Search for the cell housing the specified text and yield its [X, Y] center coordinate. 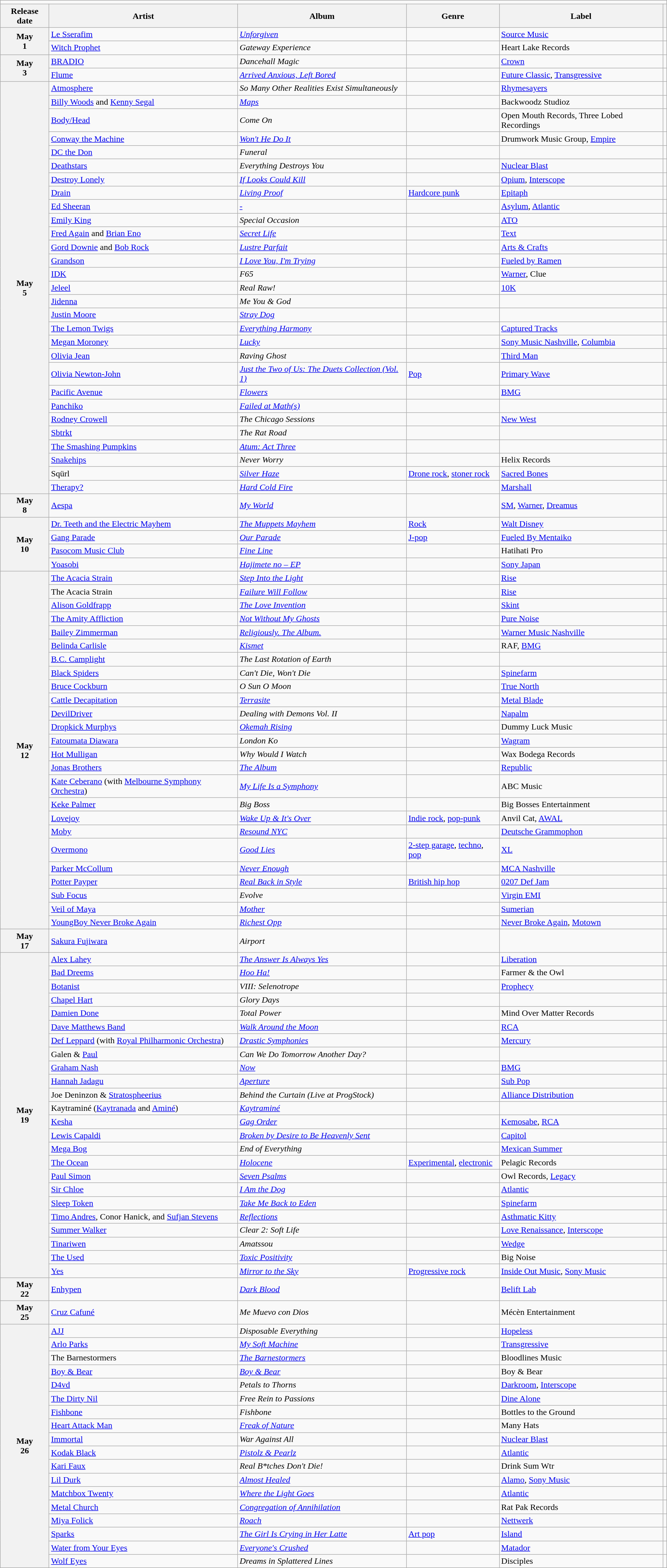
Marshall [581, 487]
Belift Lab [581, 1289]
Open Mouth Records, Three Lobed Recordings [581, 120]
Experimental, electronic [453, 1162]
Future Classic, Transgressive [581, 75]
Atum: Act Three [322, 446]
The Rat Road [322, 433]
Cattle Decapitation [143, 700]
Everything Destroys You [322, 166]
Def Leppard (with Royal Philharmonic Orchestra) [143, 1040]
Chapel Hart [143, 1000]
Alliance Distribution [581, 1095]
Moby [143, 831]
Alamo, Sony Music [581, 1480]
Kari Faux [143, 1466]
AJJ [143, 1331]
Sbtrkt [143, 433]
ATO [581, 220]
Darkroom, Interscope [581, 1385]
Release date [25, 16]
Me Muevo con Dios [322, 1312]
Lewis Capaldi [143, 1135]
Dine Alone [581, 1399]
Heart Attack Man [143, 1426]
Label [581, 16]
Sir Chloe [143, 1190]
Opium, Interscope [581, 179]
Hot Mulligan [143, 754]
Justin Moore [143, 315]
Me You & God [322, 301]
Artist [143, 16]
Matchbox Twenty [143, 1493]
Fueled By Mentaiko [581, 537]
Lustre Parfait [322, 247]
Backwoodz Studioz [581, 102]
VIII: Selenotrope [322, 986]
Gang Parade [143, 537]
Alex Lahey [143, 959]
Fred Again and Brian Eno [143, 234]
Stray Dog [322, 315]
Deathstars [143, 166]
Crown [581, 61]
Hard Cold Fire [322, 487]
May19 [25, 1115]
Nettwerk [581, 1520]
Real Raw! [322, 288]
Keke Palmer [143, 804]
The Used [143, 1257]
Warner Music Nashville [581, 632]
The Dirty Nil [143, 1399]
May5 [25, 288]
Arts & Crafts [581, 247]
Kaytraminé [322, 1108]
May3 [25, 68]
End of Everything [322, 1149]
Immortal [143, 1439]
Arlo Parks [143, 1344]
Third Man [581, 355]
Aperture [322, 1081]
Epitaph [581, 193]
Everything Harmony [322, 328]
J-pop [453, 537]
Parker McCollum [143, 868]
Gag Order [322, 1122]
Resound NYC [322, 831]
O Sun O Moon [322, 686]
The Amity Affliction [143, 618]
Kaytraminé (Kaytranada and Aminé) [143, 1108]
Indie rock, pop-punk [453, 818]
Liberation [581, 959]
Evolve [322, 895]
Therapy? [143, 487]
Freak of Nature [322, 1426]
Won't He Do It [322, 138]
Mercury [581, 1040]
British hip hop [453, 882]
Tinariwen [143, 1244]
Witch Prophet [143, 48]
I Love You, I'm Trying [322, 261]
Olivia Jean [143, 355]
Hoo Ha! [322, 973]
Heart Lake Records [581, 48]
Step Into the Light [322, 578]
Metal Church [143, 1507]
The Last Rotation of Earth [322, 659]
Overmono [143, 850]
Never Enough [322, 868]
May10 [25, 544]
Wedge [581, 1244]
May26 [25, 1446]
Mirror to the Sky [322, 1271]
Mind Over Matter Records [581, 1013]
MCA Nashville [581, 868]
F65 [322, 274]
Kismet [322, 646]
Big Boss [322, 804]
Sakura Fujiwara [143, 941]
The Muppets Mayhem [322, 524]
Farmer & the Owl [581, 973]
Bottles to the Ground [581, 1412]
Can't Die, Won't Die [322, 673]
Emily King [143, 220]
Richest Opp [322, 922]
Mexican Summer [581, 1149]
SM, Warner, Dreamus [581, 506]
Bruce Cockburn [143, 686]
Disposable Everything [322, 1331]
Cruz Cafuné [143, 1312]
Transgressive [581, 1344]
Broken by Desire to Be Heavenly Sent [322, 1135]
Capitol [581, 1135]
Damien Done [143, 1013]
Art pop [453, 1534]
Le Sserafim [143, 34]
Rock [453, 524]
Island [581, 1534]
Total Power [322, 1013]
Never Broke Again, Motown [581, 922]
May1 [25, 41]
Holocene [322, 1162]
Jonas Brothers [143, 768]
Petals to Thorns [322, 1385]
Atmosphere [143, 88]
Yes [143, 1271]
Genre [453, 16]
Potter Payper [143, 882]
True North [581, 686]
Real B*tches Don't Die! [322, 1466]
War Against All [322, 1439]
Kodak Black [143, 1453]
Hajimete no – EP [322, 564]
Panchiko [143, 406]
Bloodlines Music [581, 1358]
Hannah Jadagu [143, 1081]
Real Back in Style [322, 882]
Good Lies [322, 850]
Jidenna [143, 301]
Never Worry [322, 460]
Disciples [581, 1561]
RAF, BMG [581, 646]
Bailey Zimmerman [143, 632]
Pelagic Records [581, 1162]
Almost Healed [322, 1480]
Rat Pak Records [581, 1507]
Pure Noise [581, 618]
Asylum, Atlantic [581, 207]
Anvil Cat, AWAL [581, 818]
Sacred Bones [581, 474]
The Love Invention [322, 605]
Inside Out Music, Sony Music [581, 1271]
10K [581, 288]
Mécèn Entertainment [581, 1312]
Napalm [581, 714]
Dave Matthews Band [143, 1027]
The Album [322, 768]
Not Without My Ghosts [322, 618]
Enhypen [143, 1289]
Miya Folick [143, 1520]
Bad Dreems [143, 973]
Body/Head [143, 120]
Ed Sheeran [143, 207]
Pistolz & Pearlz [322, 1453]
Living Proof [322, 193]
Timo Andres, Conor Hanick, and Sufjan Stevens [143, 1217]
Paul Simon [143, 1176]
Gateway Experience [322, 48]
Kate Ceberano (with Melbourne Symphony Orchestra) [143, 786]
Progressive rock [453, 1271]
Religiously. The Album. [322, 632]
Grandson [143, 261]
The Smashing Pumpkins [143, 446]
Hopeless [581, 1331]
Galen & Paul [143, 1054]
I Am the Dog [322, 1190]
If Looks Could Kill [322, 179]
B.C. Camplight [143, 659]
Dummy Luck Music [581, 727]
The Chicago Sessions [322, 419]
Wake Up & It's Over [322, 818]
Rodney Crowell [143, 419]
Lucky [322, 342]
Hardcore punk [453, 193]
Veil of Maya [143, 909]
BRADIO [143, 61]
The Girl Is Crying in Her Latte [322, 1534]
Congregation of Annihilation [322, 1507]
Big Bosses Entertainment [581, 804]
Dancehall Magic [322, 61]
Wax Bodega Records [581, 754]
Destroy Lonely [143, 179]
Belinda Carlisle [143, 646]
Wolf Eyes [143, 1561]
London Ko [322, 741]
Everyone's Crushed [322, 1548]
RCA [581, 1027]
IDK [143, 274]
Silver Haze [322, 474]
Helix Records [581, 460]
Dropkick Murphys [143, 727]
Special Occasion [322, 220]
Summer Walker [143, 1230]
Funeral [322, 152]
Album [322, 16]
Conway the Machine [143, 138]
Many Hats [581, 1426]
Wagram [581, 741]
Secret Life [322, 234]
Kemosabe, RCA [581, 1122]
Lil Durk [143, 1480]
Dreams in Splattered Lines [322, 1561]
Walk Around the Moon [322, 1027]
Behind the Curtain (Live at ProgStock) [322, 1095]
Text [581, 234]
Kesha [143, 1122]
Clear 2: Soft Life [322, 1230]
Love Renaissance, Interscope [581, 1230]
Joe Deninzon & Stratospheerius [143, 1095]
Warner, Clue [581, 274]
Deutsche Grammophon [581, 831]
Reflections [322, 1217]
Unforgiven [322, 34]
The Ocean [143, 1162]
DevilDriver [143, 714]
Billy Woods and Kenny Segal [143, 102]
Source Music [581, 34]
Drink Sum Wtr [581, 1466]
Captured Tracks [581, 328]
Primary Wave [581, 374]
Sub Focus [143, 895]
YoungBoy Never Broke Again [143, 922]
Amatssou [322, 1244]
The Answer Is Always Yes [322, 959]
Prophecy [581, 986]
- [322, 207]
Sumerian [581, 909]
Can We Do Tomorrow Another Day? [322, 1054]
Owl Records, Legacy [581, 1176]
Okemah Rising [322, 727]
Aespa [143, 506]
My Life Is a Symphony [322, 786]
Come On [322, 120]
Flowers [322, 392]
Pop [453, 374]
Mega Bog [143, 1149]
May8 [25, 506]
Fueled by Ramen [581, 261]
Sleep Token [143, 1203]
Rhymesayers [581, 88]
Our Parade [322, 537]
Pacific Avenue [143, 392]
Glory Days [322, 1000]
Drumwork Music Group, Empire [581, 138]
Dr. Teeth and the Electric Mayhem [143, 524]
May12 [25, 750]
Snakehips [143, 460]
May17 [25, 941]
My World [322, 506]
Fine Line [322, 551]
Now [322, 1067]
Drain [143, 193]
May22 [25, 1289]
Walt Disney [581, 524]
Graham Nash [143, 1067]
Virgin EMI [581, 895]
Where the Light Goes [322, 1493]
Flume [143, 75]
Dark Blood [322, 1289]
Big Noise [581, 1257]
Mother [322, 909]
May25 [25, 1312]
Megan Moroney [143, 342]
Sony Music Nashville, Columbia [581, 342]
Drone rock, stoner rock [453, 474]
Airport [322, 941]
Sony Japan [581, 564]
So Many Other Realities Exist Simultaneously [322, 88]
Hatihati Pro [581, 551]
Pasocom Music Club [143, 551]
0207 Def Jam [581, 882]
Botanist [143, 986]
Olivia Newton-John [143, 374]
Arrived Anxious, Left Bored [322, 75]
Gord Downie and Bob Rock [143, 247]
Jeleel [143, 288]
Take Me Back to Eden [322, 1203]
Water from Your Eyes [143, 1548]
Raving Ghost [322, 355]
2-step garage, techno, pop [453, 850]
Seven Psalms [322, 1176]
Terrasite [322, 700]
My Soft Machine [322, 1344]
The Lemon Twigs [143, 328]
Fatoumata Diawara [143, 741]
D4vd [143, 1385]
Asthmatic Kitty [581, 1217]
Drastic Symphonies [322, 1040]
ABC Music [581, 786]
Sub Pop [581, 1081]
Lovejoy [143, 818]
Black Spiders [143, 673]
Yoasobi [143, 564]
Failed at Math(s) [322, 406]
XL [581, 850]
Metal Blade [581, 700]
Dealing with Demons Vol. II [322, 714]
Failure Will Follow [322, 591]
Sqürl [143, 474]
Matador [581, 1548]
New West [581, 419]
Alison Goldfrapp [143, 605]
Free Rein to Passions [322, 1399]
Why Would I Watch [322, 754]
Republic [581, 768]
Just the Two of Us: The Duets Collection (Vol. 1) [322, 374]
Roach [322, 1520]
Sparks [143, 1534]
Toxic Positivity [322, 1257]
DC the Don [143, 152]
Maps [322, 102]
Skint [581, 605]
